Locate the cell with the specified text and output its [X, Y] center coordinate. 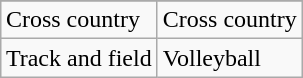
Volleyball [230, 58]
Track and field [78, 58]
